Capture the cell that displays the provided text and extract its [x, y] central coordinate. 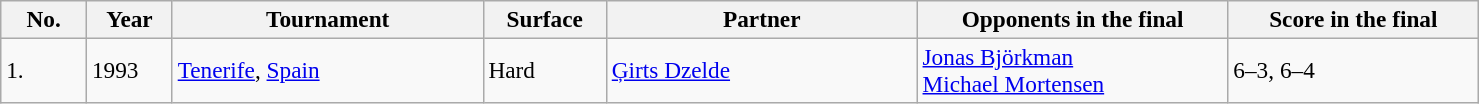
No. [44, 19]
Partner [762, 19]
Hard [544, 70]
1. [44, 70]
1993 [130, 70]
Year [130, 19]
Ģirts Dzelde [762, 70]
Surface [544, 19]
6–3, 6–4 [1354, 70]
Jonas Björkman Michael Mortensen [1072, 70]
Opponents in the final [1072, 19]
Tenerife, Spain [328, 70]
Score in the final [1354, 19]
Tournament [328, 19]
